From the cell containing the given text, extract its center point as [X, Y] coordinate. 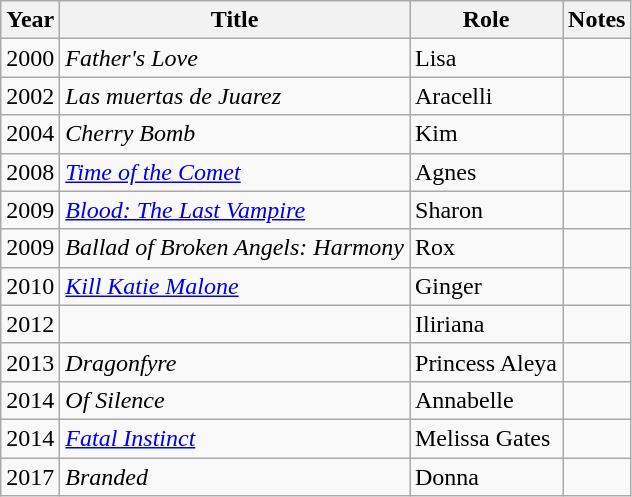
Iliriana [486, 324]
Cherry Bomb [235, 134]
Title [235, 20]
Rox [486, 248]
2002 [30, 96]
Aracelli [486, 96]
Branded [235, 477]
Blood: The Last Vampire [235, 210]
Ginger [486, 286]
Princess Aleya [486, 362]
Father's Love [235, 58]
Kill Katie Malone [235, 286]
Fatal Instinct [235, 438]
Sharon [486, 210]
Kim [486, 134]
2012 [30, 324]
2013 [30, 362]
Dragonfyre [235, 362]
Role [486, 20]
Annabelle [486, 400]
Notes [597, 20]
Of Silence [235, 400]
Ballad of Broken Angels: Harmony [235, 248]
2004 [30, 134]
2017 [30, 477]
Lisa [486, 58]
Year [30, 20]
Donna [486, 477]
Las muertas de Juarez [235, 96]
2010 [30, 286]
2000 [30, 58]
Time of the Comet [235, 172]
2008 [30, 172]
Melissa Gates [486, 438]
Agnes [486, 172]
